Return the [x, y] coordinate for the center point of the cell that contains the specified text.  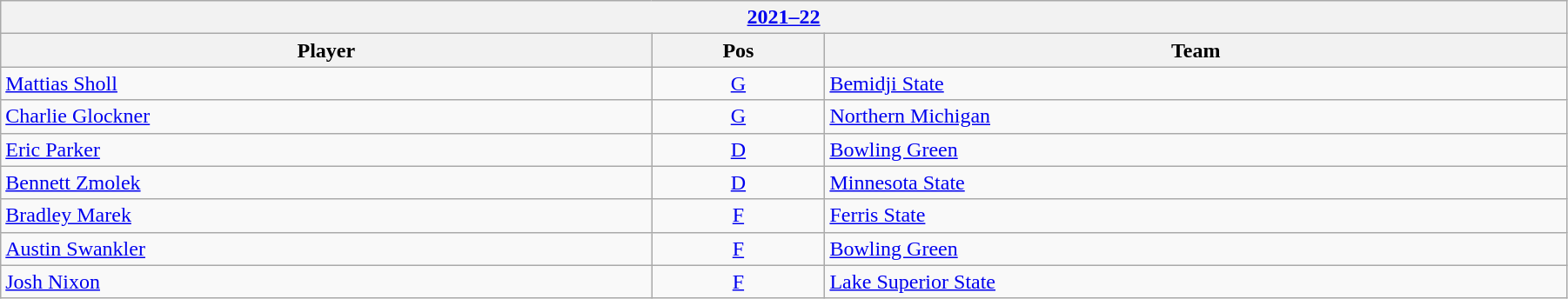
Austin Swankler [326, 249]
Northern Michigan [1196, 116]
Bennett Zmolek [326, 183]
Charlie Glockner [326, 116]
Bradley Marek [326, 216]
Lake Superior State [1196, 282]
2021–22 [784, 17]
Pos [738, 50]
Bemidji State [1196, 83]
Team [1196, 50]
Minnesota State [1196, 183]
Ferris State [1196, 216]
Player [326, 50]
Eric Parker [326, 149]
Josh Nixon [326, 282]
Mattias Sholl [326, 83]
